Search for the cell housing the specified text and yield its [X, Y] center coordinate. 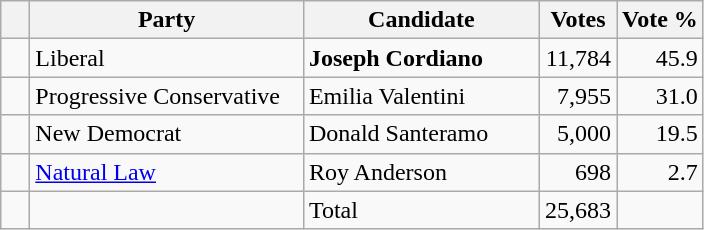
Candidate [421, 20]
31.0 [660, 96]
Donald Santeramo [421, 134]
5,000 [578, 134]
Roy Anderson [421, 172]
Natural Law [167, 172]
Votes [578, 20]
11,784 [578, 58]
45.9 [660, 58]
698 [578, 172]
Emilia Valentini [421, 96]
New Democrat [167, 134]
Progressive Conservative [167, 96]
25,683 [578, 210]
Joseph Cordiano [421, 58]
Total [421, 210]
Liberal [167, 58]
7,955 [578, 96]
2.7 [660, 172]
Vote % [660, 20]
19.5 [660, 134]
Party [167, 20]
